For the text-containing cell, return its midpoint in [x, y] coordinate format. 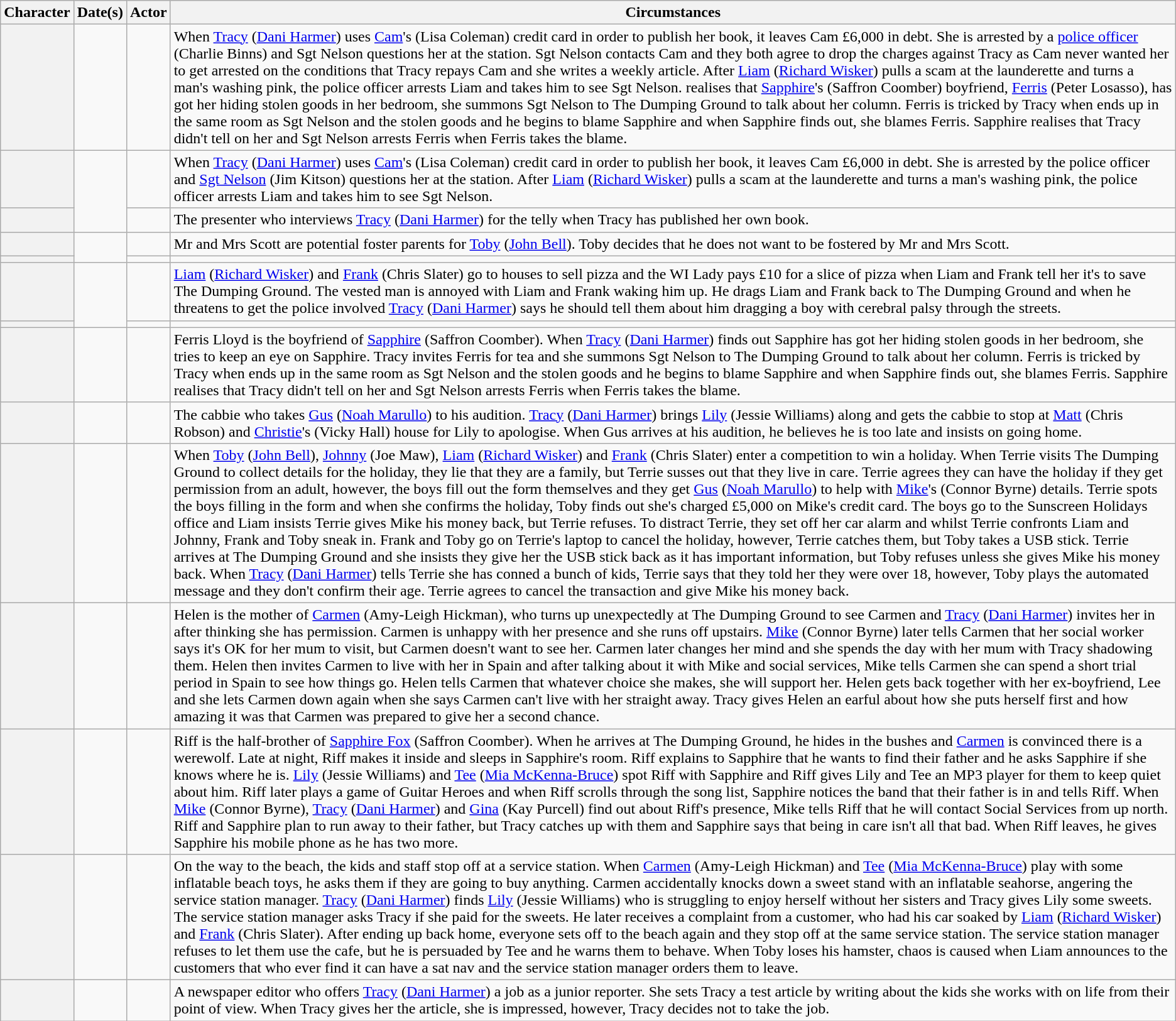
Circumstances [673, 13]
Mr and Mrs Scott are potential foster parents for Toby (John Bell). Toby decides that he does not want to be fostered by Mr and Mrs Scott. [673, 244]
Character [37, 13]
Actor [148, 13]
The presenter who interviews Tracy (Dani Harmer) for the telly when Tracy has published her own book. [673, 220]
Date(s) [100, 13]
